Scan for the cell matching the given text and deliver its (X, Y) coordinate at center. 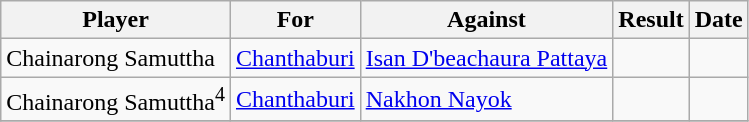
Result (651, 20)
Chainarong Samuttha (116, 58)
Isan D'beachaura Pattaya (486, 58)
For (295, 20)
Nakhon Nayok (486, 100)
Chainarong Samuttha4 (116, 100)
Player (116, 20)
Against (486, 20)
Date (718, 20)
